Return [x, y] of the center of cell containing provided text 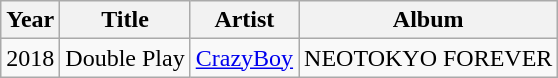
Artist [244, 20]
CrazyBoy [244, 58]
Year [30, 20]
2018 [30, 58]
Title [125, 20]
Double Play [125, 58]
NEOTOKYO FOREVER [428, 58]
Album [428, 20]
